Locate the cell with the specified text and output its [X, Y] center coordinate. 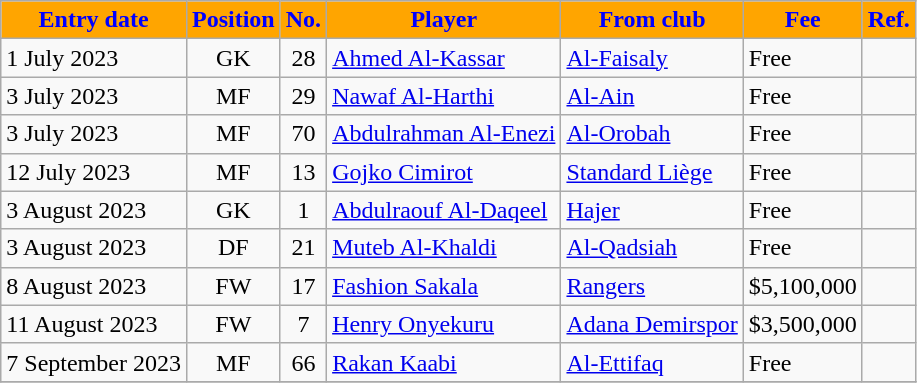
Gojko Cimirot [444, 172]
11 August 2023 [94, 324]
Al-Ain [652, 96]
Player [444, 20]
66 [303, 362]
Adana Demirspor [652, 324]
Henry Onyekuru [444, 324]
Al-Orobah [652, 134]
13 [303, 172]
1 [303, 210]
DF [233, 248]
$5,100,000 [802, 286]
Fashion Sakala [444, 286]
Rangers [652, 286]
7 [303, 324]
Ref. [888, 20]
12 July 2023 [94, 172]
70 [303, 134]
$3,500,000 [802, 324]
Abdulraouf Al-Daqeel [444, 210]
Fee [802, 20]
28 [303, 58]
No. [303, 20]
7 September 2023 [94, 362]
21 [303, 248]
Al-Qadsiah [652, 248]
17 [303, 286]
Hajer [652, 210]
From club [652, 20]
8 August 2023 [94, 286]
Ahmed Al-Kassar [444, 58]
Muteb Al-Khaldi [444, 248]
Standard Liège [652, 172]
Al-Faisaly [652, 58]
Abdulrahman Al-Enezi [444, 134]
Al-Ettifaq [652, 362]
1 July 2023 [94, 58]
Nawaf Al-Harthi [444, 96]
Rakan Kaabi [444, 362]
29 [303, 96]
Position [233, 20]
Entry date [94, 20]
